Return [x, y] of the center of cell containing provided text 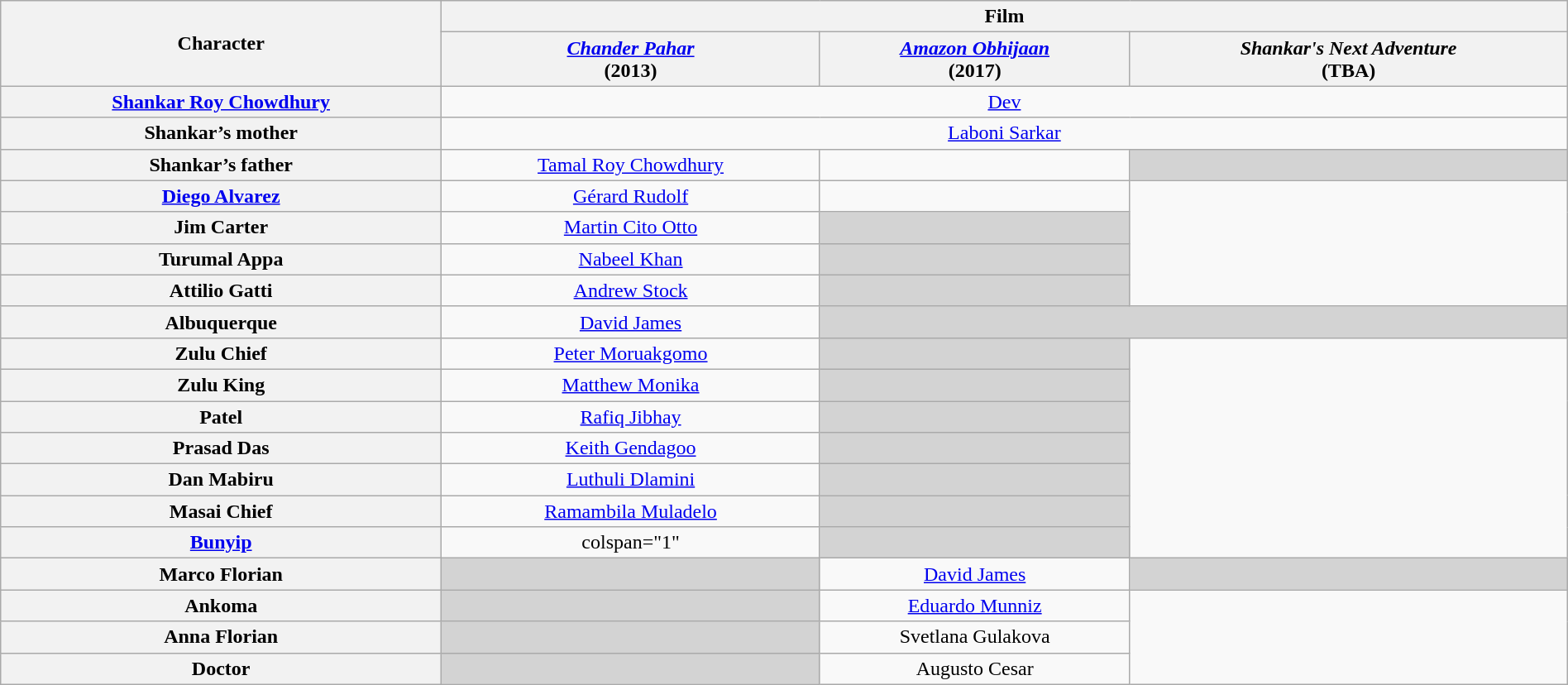
Matthew Monika [631, 385]
Dan Mabiru [222, 480]
Shankar’s father [222, 165]
Ankoma [222, 606]
Dev [1005, 102]
Doctor [222, 668]
Shankar's Next Adventure (TBA) [1348, 60]
Shankar Roy Chowdhury [222, 102]
Prasad Das [222, 448]
Amazon Obhijaan (2017) [974, 60]
Tamal Roy Chowdhury [631, 165]
Zulu King [222, 385]
Laboni Sarkar [1005, 133]
Gérard Rudolf [631, 196]
Eduardo Munniz [974, 606]
Andrew Stock [631, 290]
Luthuli Dlamini [631, 480]
Marco Florian [222, 574]
Diego Alvarez [222, 196]
Chander Pahar (2013) [631, 60]
Zulu Chief [222, 353]
Anna Florian [222, 637]
Augusto Cesar [974, 668]
Bunyip [222, 543]
Martin Cito Otto [631, 228]
Nabeel Khan [631, 259]
Film [1005, 17]
Turumal Appa [222, 259]
Svetlana Gulakova [974, 637]
colspan="1" [631, 543]
Shankar’s mother [222, 133]
Albuquerque [222, 322]
Keith Gendagoo [631, 448]
Peter Moruakgomo [631, 353]
Ramambila Muladelo [631, 511]
Character [222, 43]
Rafiq Jibhay [631, 416]
Masai Chief [222, 511]
Attilio Gatti [222, 290]
Jim Carter [222, 228]
Patel [222, 416]
